Provide the (X, Y) coordinate of the cell's center where the given text is located.  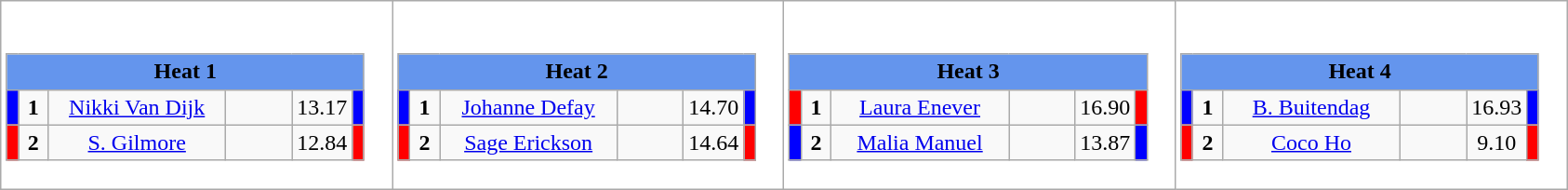
S. Gilmore (138, 142)
Johanne Defay (528, 107)
13.87 (1105, 142)
Heat 2 (577, 72)
Heat 3 (968, 72)
Heat 4 (1360, 72)
Heat 1 (185, 72)
9.10 (1497, 142)
Laura Enever (921, 107)
Coco Ho (1311, 142)
14.70 (714, 107)
14.64 (714, 142)
Heat 3 1 Laura Enever 16.90 2 Malia Manuel 13.87 (980, 95)
Sage Erickson (528, 142)
B. Buitendag (1311, 107)
16.90 (1105, 107)
Malia Manuel (921, 142)
Heat 2 1 Johanne Defay 14.70 2 Sage Erickson 14.64 (588, 95)
Heat 1 1 Nikki Van Dijk 13.17 2 S. Gilmore 12.84 (197, 95)
13.17 (322, 107)
Heat 4 1 B. Buitendag 16.93 2 Coco Ho 9.10 (1371, 95)
Nikki Van Dijk (138, 107)
16.93 (1497, 107)
12.84 (322, 142)
